Determine the [X, Y] coordinate at the center of the cell enclosing the given text.  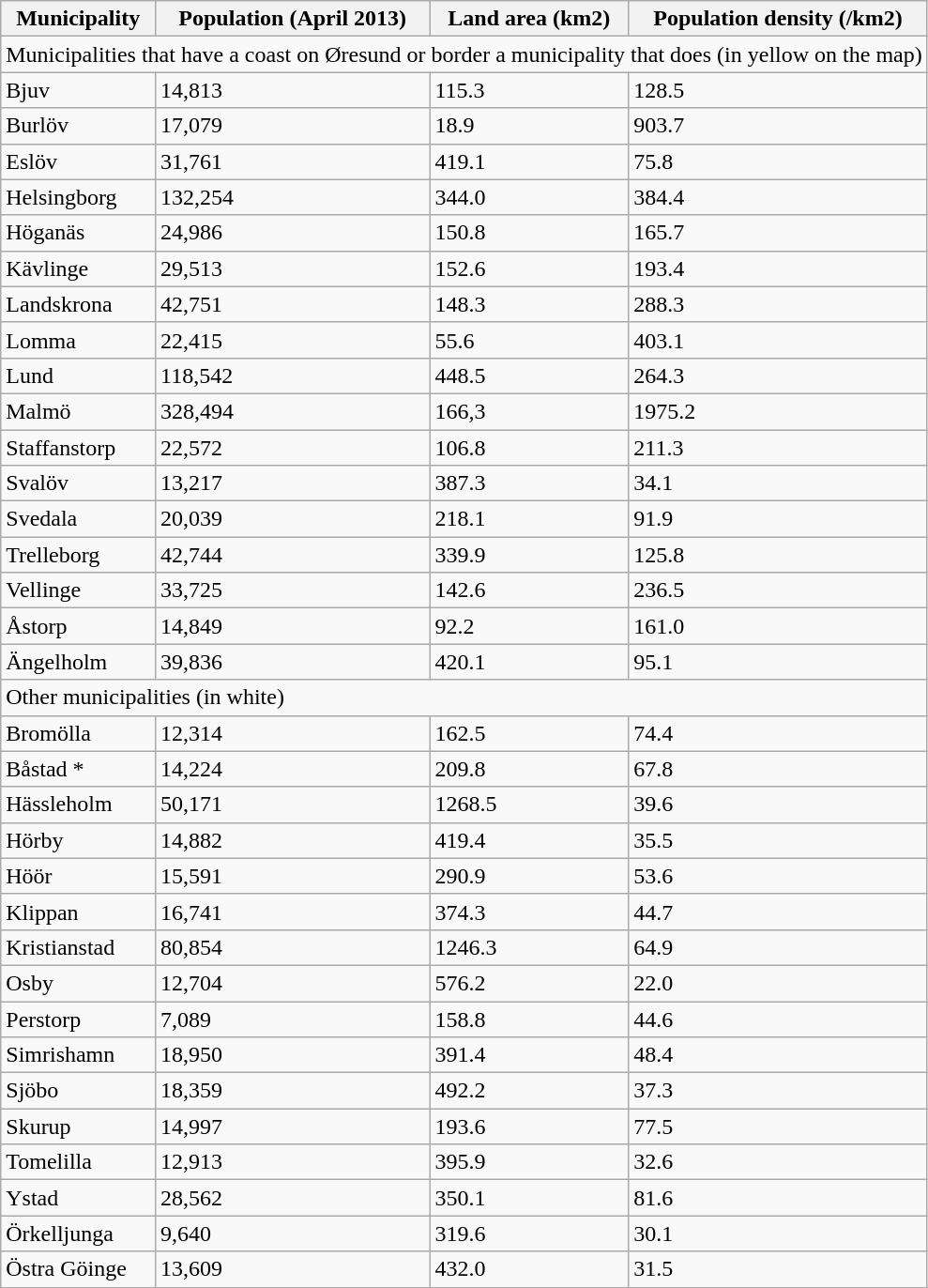
14,224 [293, 769]
74.4 [778, 733]
Örkelljunga [79, 1234]
Sjöbo [79, 1091]
128.5 [778, 90]
12,704 [293, 983]
384.4 [778, 197]
24,986 [293, 233]
387.3 [529, 483]
165.7 [778, 233]
448.5 [529, 376]
350.1 [529, 1198]
328,494 [293, 411]
Lund [79, 376]
211.3 [778, 448]
95.1 [778, 662]
391.4 [529, 1055]
290.9 [529, 876]
166,3 [529, 411]
403.1 [778, 340]
Perstorp [79, 1019]
Tomelilla [79, 1162]
132,254 [293, 197]
32.6 [778, 1162]
14,849 [293, 626]
Hörby [79, 840]
Höganäs [79, 233]
31.5 [778, 1269]
9,640 [293, 1234]
Bromölla [79, 733]
Höör [79, 876]
Population (April 2013) [293, 19]
Vellinge [79, 590]
118,542 [293, 376]
Bjuv [79, 90]
Åstorp [79, 626]
1975.2 [778, 411]
Osby [79, 983]
64.9 [778, 947]
Båstad * [79, 769]
77.5 [778, 1127]
218.1 [529, 519]
Ängelholm [79, 662]
18,359 [293, 1091]
12,913 [293, 1162]
Eslöv [79, 161]
20,039 [293, 519]
Helsingborg [79, 197]
142.6 [529, 590]
13,217 [293, 483]
161.0 [778, 626]
374.3 [529, 912]
576.2 [529, 983]
344.0 [529, 197]
339.9 [529, 555]
1246.3 [529, 947]
34.1 [778, 483]
28,562 [293, 1198]
Hässleholm [79, 805]
115.3 [529, 90]
Municipalities that have a coast on Øresund or border a municipality that does (in yellow on the map) [464, 54]
Lomma [79, 340]
Kristianstad [79, 947]
35.5 [778, 840]
18.9 [529, 126]
419.4 [529, 840]
31,761 [293, 161]
Municipality [79, 19]
Malmö [79, 411]
14,997 [293, 1127]
48.4 [778, 1055]
39.6 [778, 805]
30.1 [778, 1234]
91.9 [778, 519]
158.8 [529, 1019]
152.6 [529, 268]
319.6 [529, 1234]
420.1 [529, 662]
Ystad [79, 1198]
419.1 [529, 161]
44.6 [778, 1019]
42,751 [293, 304]
106.8 [529, 448]
33,725 [293, 590]
288.3 [778, 304]
395.9 [529, 1162]
Svalöv [79, 483]
Other municipalities (in white) [464, 698]
Land area (km2) [529, 19]
42,744 [293, 555]
236.5 [778, 590]
22.0 [778, 983]
39,836 [293, 662]
17,079 [293, 126]
37.3 [778, 1091]
75.8 [778, 161]
55.6 [529, 340]
22,415 [293, 340]
Kävlinge [79, 268]
903.7 [778, 126]
150.8 [529, 233]
22,572 [293, 448]
193.6 [529, 1127]
7,089 [293, 1019]
50,171 [293, 805]
492.2 [529, 1091]
Östra Göinge [79, 1269]
81.6 [778, 1198]
80,854 [293, 947]
15,591 [293, 876]
14,813 [293, 90]
67.8 [778, 769]
16,741 [293, 912]
Simrishamn [79, 1055]
12,314 [293, 733]
148.3 [529, 304]
Landskrona [79, 304]
92.2 [529, 626]
162.5 [529, 733]
Staffanstorp [79, 448]
18,950 [293, 1055]
13,609 [293, 1269]
44.7 [778, 912]
29,513 [293, 268]
209.8 [529, 769]
Klippan [79, 912]
Svedala [79, 519]
193.4 [778, 268]
Burlöv [79, 126]
53.6 [778, 876]
Trelleborg [79, 555]
432.0 [529, 1269]
1268.5 [529, 805]
125.8 [778, 555]
14,882 [293, 840]
264.3 [778, 376]
Population density (/km2) [778, 19]
Skurup [79, 1127]
